Identify which cell holds the provided text, then report its [X, Y] central coordinate. 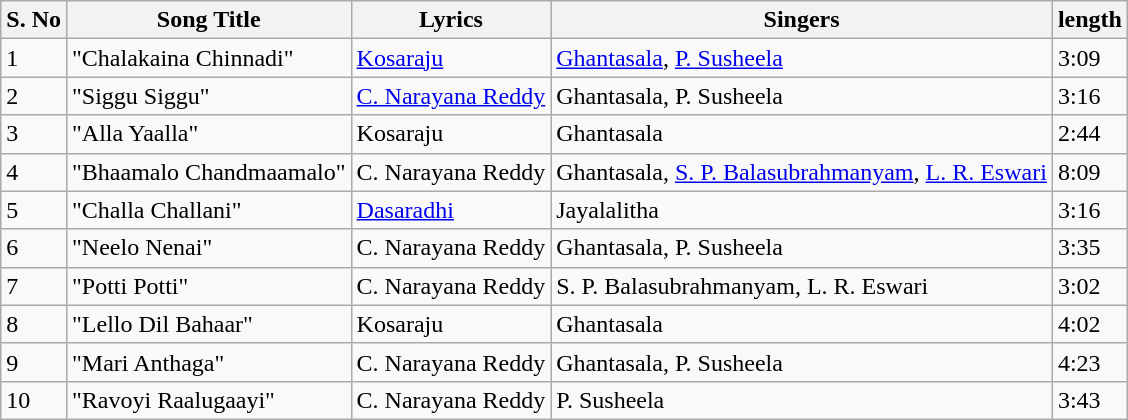
"Potti Potti" [208, 286]
3:09 [1090, 58]
length [1090, 20]
3:35 [1090, 248]
Dasaradhi [451, 210]
S. No [34, 20]
7 [34, 286]
8:09 [1090, 172]
3:02 [1090, 286]
"Neelo Nenai" [208, 248]
"Ravoyi Raalugaayi" [208, 400]
Lyrics [451, 20]
1 [34, 58]
5 [34, 210]
"Challa Challani" [208, 210]
"Alla Yaalla" [208, 134]
"Bhaamalo Chandmaamalo" [208, 172]
S. P. Balasubrahmanyam, L. R. Eswari [802, 286]
3:43 [1090, 400]
"Chalakaina Chinnadi" [208, 58]
4:02 [1090, 324]
"Lello Dil Bahaar" [208, 324]
P. Susheela [802, 400]
3 [34, 134]
"Siggu Siggu" [208, 96]
4 [34, 172]
Singers [802, 20]
Jayalalitha [802, 210]
2:44 [1090, 134]
6 [34, 248]
10 [34, 400]
Ghantasala, S. P. Balasubrahmanyam, L. R. Eswari [802, 172]
8 [34, 324]
9 [34, 362]
4:23 [1090, 362]
Song Title [208, 20]
"Mari Anthaga" [208, 362]
2 [34, 96]
